Search for the cell housing the specified text and yield its [x, y] center coordinate. 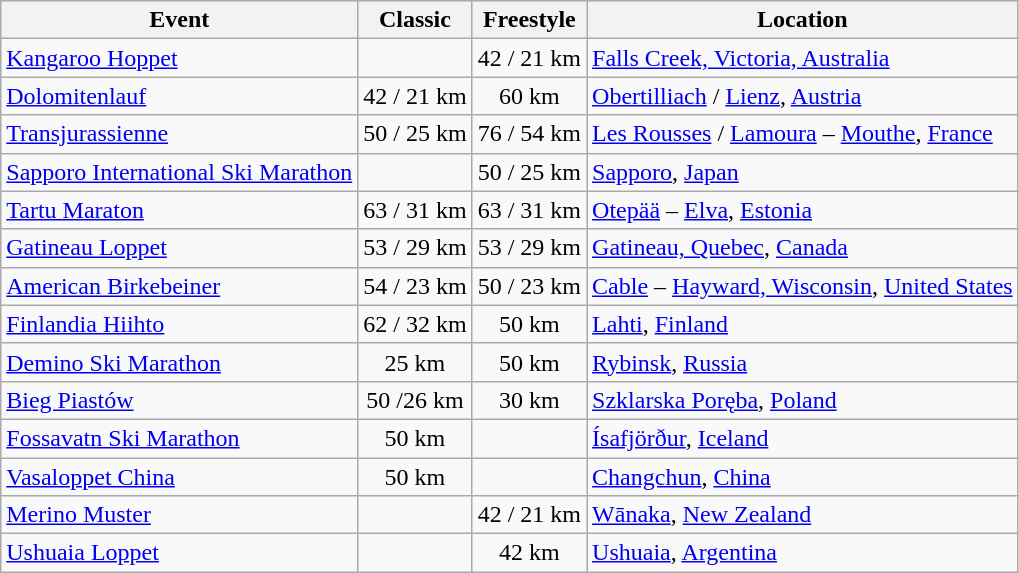
76 / 54 km [529, 134]
Merino Muster [180, 515]
62 / 32 km [415, 324]
Demino Ski Marathon [180, 362]
Obertilliach / Lienz, Austria [803, 96]
Location [803, 20]
Classic [415, 20]
Freestyle [529, 20]
50 /26 km [415, 400]
Rybinsk, Russia [803, 362]
25 km [415, 362]
Ushuaia, Argentina [803, 553]
Gatineau, Quebec, Canada [803, 248]
Ísafjörður, Iceland [803, 438]
30 km [529, 400]
Sapporo, Japan [803, 172]
Fossavatn Ski Marathon [180, 438]
50 / 23 km [529, 286]
Falls Creek, Victoria, Australia [803, 58]
Tartu Maraton [180, 210]
Cable – Hayward, Wisconsin, United States [803, 286]
Gatineau Loppet [180, 248]
Kangaroo Hoppet [180, 58]
Wānaka, New Zealand [803, 515]
Otepää – Elva, Estonia [803, 210]
Finlandia Hiihto [180, 324]
54 / 23 km [415, 286]
Bieg Piastów [180, 400]
Lahti, Finland [803, 324]
Sapporo International Ski Marathon [180, 172]
Dolomitenlauf [180, 96]
42 km [529, 553]
Changchun, China [803, 477]
Les Rousses / Lamoura – Mouthe, France [803, 134]
Vasaloppet China [180, 477]
American Birkebeiner [180, 286]
60 km [529, 96]
Szklarska Poręba, Poland [803, 400]
Event [180, 20]
Ushuaia Loppet [180, 553]
Transjurassienne [180, 134]
